Provide the (x, y) coordinate of the cell's center where the given text is located.  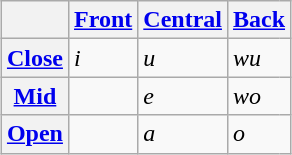
wo (248, 96)
Front (102, 20)
a (162, 134)
Close (34, 58)
Open (34, 134)
Mid (34, 96)
Central (183, 20)
e (162, 96)
i (84, 58)
o (248, 134)
u (162, 58)
wu (248, 58)
Back (258, 20)
